Output the [X, Y] coordinate of the center of the cell containing the given text.  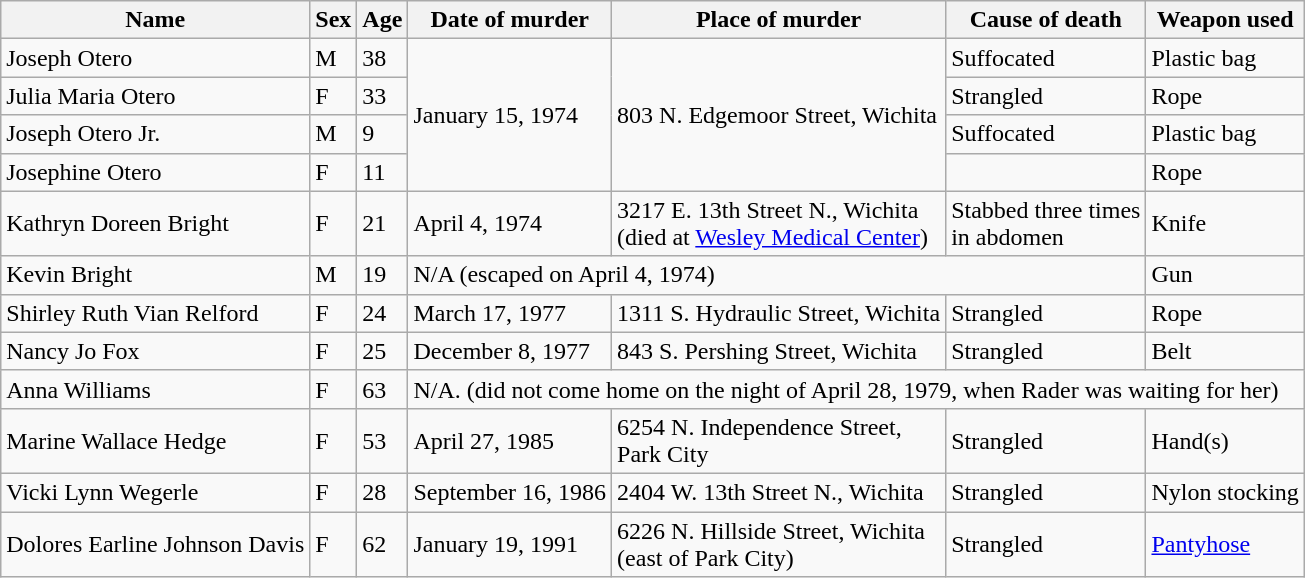
6254 N. Independence Street, Park City [779, 440]
803 N. Edgemoor Street, Wichita [779, 115]
3217 E. 13th Street N., Wichita(died at Wesley Medical Center) [779, 224]
March 17, 1977 [510, 313]
24 [382, 313]
11 [382, 172]
January 19, 1991 [510, 544]
Stabbed three timesin abdomen [1046, 224]
Cause of death [1046, 20]
Joseph Otero Jr. [156, 134]
Dolores Earline Johnson Davis [156, 544]
21 [382, 224]
Josephine Otero [156, 172]
62 [382, 544]
38 [382, 58]
Hand(s) [1225, 440]
Shirley Ruth Vian Relford [156, 313]
1311 S. Hydraulic Street, Wichita [779, 313]
Kevin Bright [156, 275]
Knife [1225, 224]
Sex [334, 20]
Age [382, 20]
Nylon stocking [1225, 492]
N/A. (did not come home on the night of April 28, 1979, when Rader was waiting for her) [856, 389]
2404 W. 13th Street N., Wichita [779, 492]
Gun [1225, 275]
January 15, 1974 [510, 115]
9 [382, 134]
Nancy Jo Fox [156, 351]
April 4, 1974 [510, 224]
Pantyhose [1225, 544]
53 [382, 440]
Vicki Lynn Wegerle [156, 492]
Marine Wallace Hedge [156, 440]
25 [382, 351]
843 S. Pershing Street, Wichita [779, 351]
N/A (escaped on April 4, 1974) [777, 275]
Kathryn Doreen Bright [156, 224]
Weapon used [1225, 20]
September 16, 1986 [510, 492]
Joseph Otero [156, 58]
19 [382, 275]
Name [156, 20]
63 [382, 389]
Anna Williams [156, 389]
Julia Maria Otero [156, 96]
28 [382, 492]
Date of murder [510, 20]
April 27, 1985 [510, 440]
Place of murder [779, 20]
6226 N. Hillside Street, Wichita(east of Park City) [779, 544]
Belt [1225, 351]
33 [382, 96]
December 8, 1977 [510, 351]
